Pinpoint the cell where the given text exists, returning its (X, Y) midpoint coordinate. 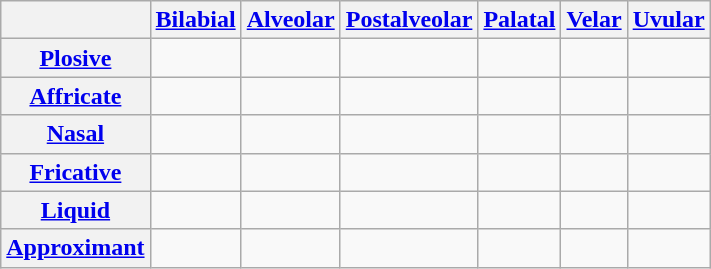
Palatal (520, 20)
Bilabial (196, 20)
Nasal (76, 134)
Approximant (76, 248)
Plosive (76, 58)
Affricate (76, 96)
Velar (594, 20)
Fricative (76, 172)
Uvular (668, 20)
Liquid (76, 210)
Postalveolar (409, 20)
Alveolar (290, 20)
